Provide the (x, y) coordinate of the cell's center where the given text is located.  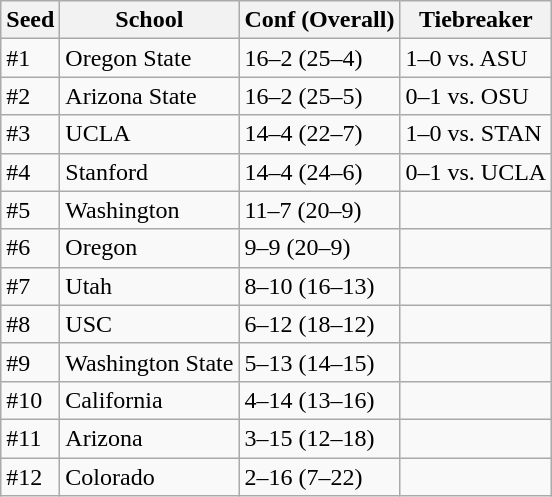
4–14 (13–16) (320, 400)
#10 (30, 400)
Colorado (150, 477)
#4 (30, 172)
16–2 (25–4) (320, 58)
Utah (150, 286)
3–15 (12–18) (320, 438)
#2 (30, 96)
1–0 vs. ASU (476, 58)
Oregon (150, 248)
#3 (30, 134)
14–4 (24–6) (320, 172)
California (150, 400)
0–1 vs. OSU (476, 96)
0–1 vs. UCLA (476, 172)
UCLA (150, 134)
Oregon State (150, 58)
5–13 (14–15) (320, 362)
Washington (150, 210)
16–2 (25–5) (320, 96)
9–9 (20–9) (320, 248)
8–10 (16–13) (320, 286)
#7 (30, 286)
Conf (Overall) (320, 20)
14–4 (22–7) (320, 134)
Tiebreaker (476, 20)
Arizona (150, 438)
Washington State (150, 362)
6–12 (18–12) (320, 324)
#9 (30, 362)
2–16 (7–22) (320, 477)
Arizona State (150, 96)
#1 (30, 58)
#5 (30, 210)
#8 (30, 324)
11–7 (20–9) (320, 210)
Seed (30, 20)
#12 (30, 477)
USC (150, 324)
1–0 vs. STAN (476, 134)
School (150, 20)
Stanford (150, 172)
#6 (30, 248)
#11 (30, 438)
